Output the (x, y) coordinate of the center of the cell containing the given text.  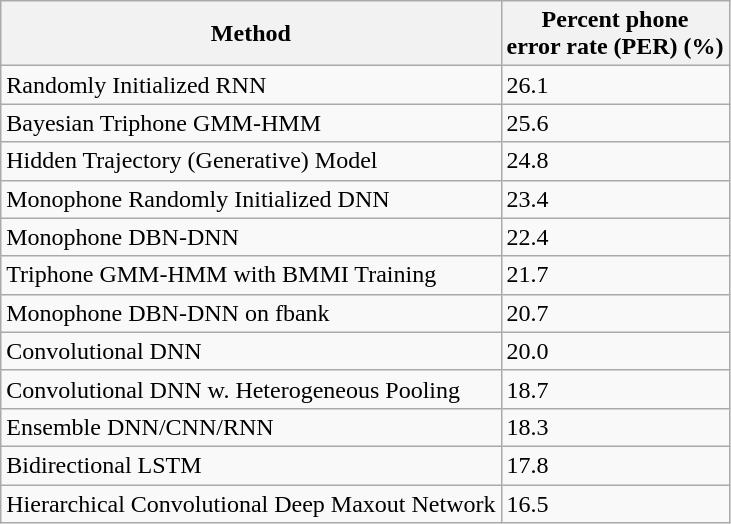
24.8 (615, 161)
25.6 (615, 123)
Hidden Trajectory (Generative) Model (251, 161)
Bidirectional LSTM (251, 465)
Percent phoneerror rate (PER) (%) (615, 34)
20.7 (615, 313)
18.3 (615, 427)
18.7 (615, 389)
Monophone Randomly Initialized DNN (251, 199)
26.1 (615, 85)
Triphone GMM-HMM with BMMI Training (251, 275)
16.5 (615, 503)
Convolutional DNN w. Heterogeneous Pooling (251, 389)
17.8 (615, 465)
Convolutional DNN (251, 351)
Monophone DBN-DNN (251, 237)
Ensemble DNN/CNN/RNN (251, 427)
Randomly Initialized RNN (251, 85)
20.0 (615, 351)
23.4 (615, 199)
22.4 (615, 237)
Hierarchical Convolutional Deep Maxout Network (251, 503)
21.7 (615, 275)
Monophone DBN-DNN on fbank (251, 313)
Bayesian Triphone GMM-HMM (251, 123)
Method (251, 34)
